Extract the (X, Y) coordinate from the center of the cell holding the provided text.  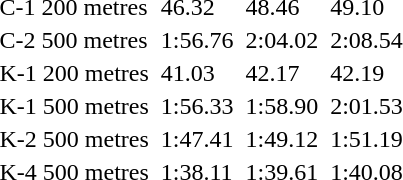
1:49.12 (282, 139)
41.03 (197, 73)
1:56.76 (197, 40)
1:58.90 (282, 106)
1:56.33 (197, 106)
1:47.41 (197, 139)
42.17 (282, 73)
2:04.02 (282, 40)
